Detect which cell encompasses the target text, then output its (X, Y) center coordinate. 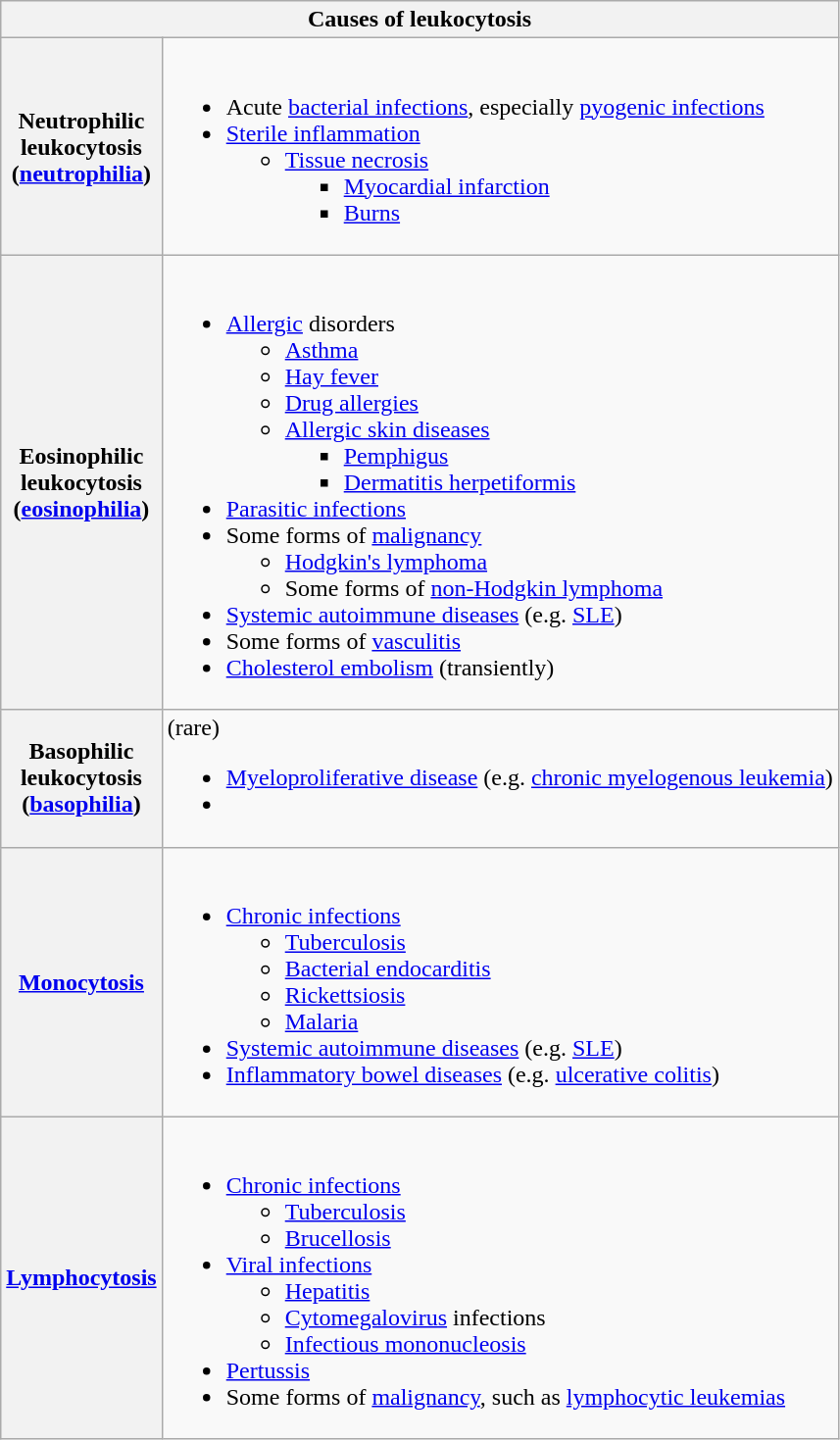
(rare)Myeloproliferative disease (e.g. chronic myelogenous leukemia) (500, 778)
Acute bacterial infections, especially pyogenic infectionsSterile inflammationTissue necrosisMyocardial infarctionBurns (500, 147)
Monocytosis (81, 982)
Neutrophilic leukocytosis (neutrophilia) (81, 147)
Basophilic leukocytosis (basophilia) (81, 778)
Causes of leukocytosis (420, 20)
Lymphocytosis (81, 1278)
Eosinophilic leukocytosis (eosinophilia) (81, 482)
